Return the (X, Y) coordinate for the center point of the cell that contains the specified text.  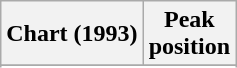
Peakposition (189, 34)
Chart (1993) (72, 34)
